Scan for the cell matching the given text and deliver its [X, Y] coordinate at center. 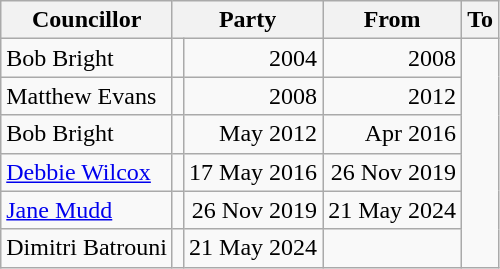
2012 [392, 96]
Party [247, 20]
May 2012 [254, 134]
Dimitri Batrouni [87, 248]
Matthew Evans [87, 96]
Debbie Wilcox [87, 172]
Apr 2016 [392, 134]
17 May 2016 [254, 172]
Councillor [87, 20]
2004 [254, 58]
Jane Mudd [87, 210]
To [480, 20]
From [392, 20]
